Extract the [X, Y] coordinate from the center of the cell holding the provided text.  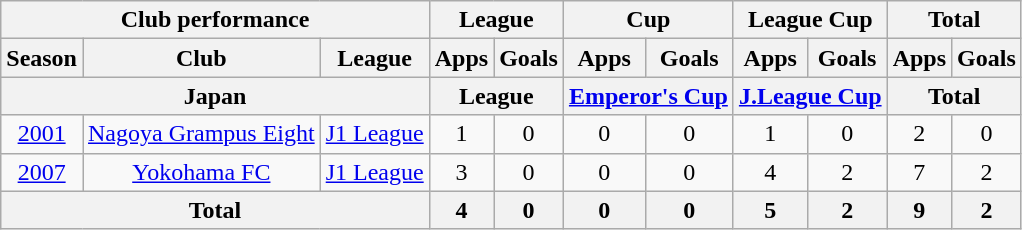
Japan [215, 96]
J.League Cup [810, 96]
Nagoya Grampus Eight [201, 134]
2001 [42, 134]
Club performance [215, 20]
2007 [42, 172]
Season [42, 58]
Yokohama FC [201, 172]
Cup [648, 20]
5 [770, 210]
Club [201, 58]
7 [919, 172]
Emperor's Cup [648, 96]
3 [461, 172]
League Cup [810, 20]
9 [919, 210]
